For the text-containing cell, return its midpoint in (X, Y) coordinate format. 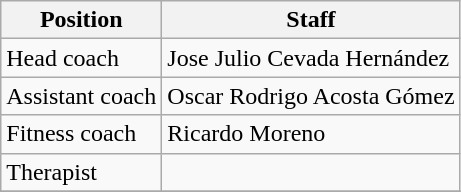
Fitness coach (82, 134)
Staff (311, 20)
Therapist (82, 172)
Oscar Rodrigo Acosta Gómez (311, 96)
Jose Julio Cevada Hernández (311, 58)
Ricardo Moreno (311, 134)
Assistant coach (82, 96)
Head coach (82, 58)
Position (82, 20)
